Identify which cell holds the provided text, then report its (x, y) central coordinate. 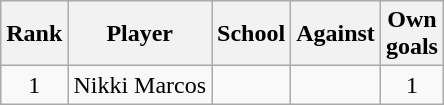
Player (140, 34)
Against (336, 34)
Owngoals (412, 34)
Nikki Marcos (140, 85)
School (252, 34)
Rank (34, 34)
